Determine the [x, y] coordinate at the center of the cell enclosing the given text.  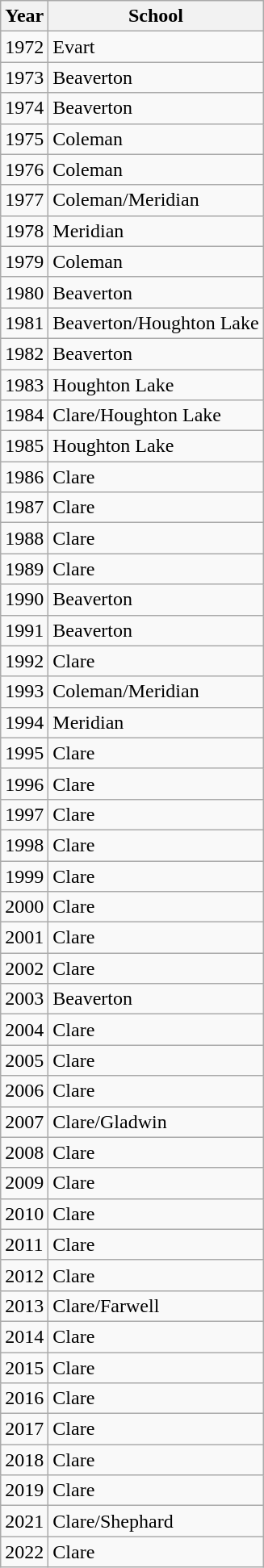
1980 [24, 292]
2005 [24, 1060]
1998 [24, 845]
2008 [24, 1152]
1993 [24, 692]
2000 [24, 907]
2014 [24, 1336]
1991 [24, 630]
2011 [24, 1244]
2003 [24, 999]
1999 [24, 876]
1983 [24, 385]
1997 [24, 814]
1986 [24, 477]
2006 [24, 1091]
2017 [24, 1429]
School [156, 16]
1988 [24, 538]
1974 [24, 108]
2012 [24, 1275]
1978 [24, 231]
1976 [24, 169]
2007 [24, 1122]
1996 [24, 784]
2019 [24, 1491]
1990 [24, 600]
1977 [24, 200]
Beaverton/Houghton Lake [156, 323]
Year [24, 16]
1985 [24, 446]
Clare/Gladwin [156, 1122]
2004 [24, 1030]
2016 [24, 1399]
Evart [156, 47]
Clare/Houghton Lake [156, 416]
1982 [24, 353]
2013 [24, 1306]
1992 [24, 661]
2010 [24, 1214]
2002 [24, 968]
1995 [24, 753]
2001 [24, 938]
2018 [24, 1460]
Clare/Shephard [156, 1521]
1994 [24, 722]
1987 [24, 508]
1989 [24, 569]
1979 [24, 261]
1975 [24, 139]
Clare/Farwell [156, 1306]
2021 [24, 1521]
1981 [24, 323]
1984 [24, 416]
1973 [24, 77]
2022 [24, 1552]
2015 [24, 1368]
2009 [24, 1183]
1972 [24, 47]
